Pinpoint the cell where the given text exists, returning its (X, Y) midpoint coordinate. 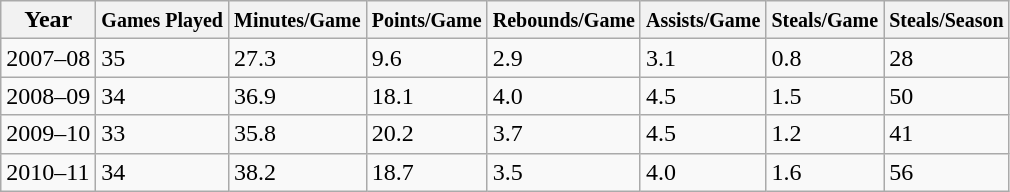
9.6 (426, 58)
Assists/Game (702, 20)
Rebounds/Game (564, 20)
56 (946, 172)
50 (946, 96)
41 (946, 134)
2008–09 (48, 96)
35 (162, 58)
38.2 (297, 172)
2010–11 (48, 172)
Steals/Game (825, 20)
Minutes/Game (297, 20)
Year (48, 20)
1.6 (825, 172)
33 (162, 134)
18.1 (426, 96)
28 (946, 58)
2009–10 (48, 134)
18.7 (426, 172)
2.9 (564, 58)
0.8 (825, 58)
2007–08 (48, 58)
36.9 (297, 96)
1.2 (825, 134)
3.1 (702, 58)
3.7 (564, 134)
20.2 (426, 134)
Points/Game (426, 20)
1.5 (825, 96)
3.5 (564, 172)
Steals/Season (946, 20)
35.8 (297, 134)
Games Played (162, 20)
27.3 (297, 58)
